Detect which cell encompasses the target text, then output its [x, y] center coordinate. 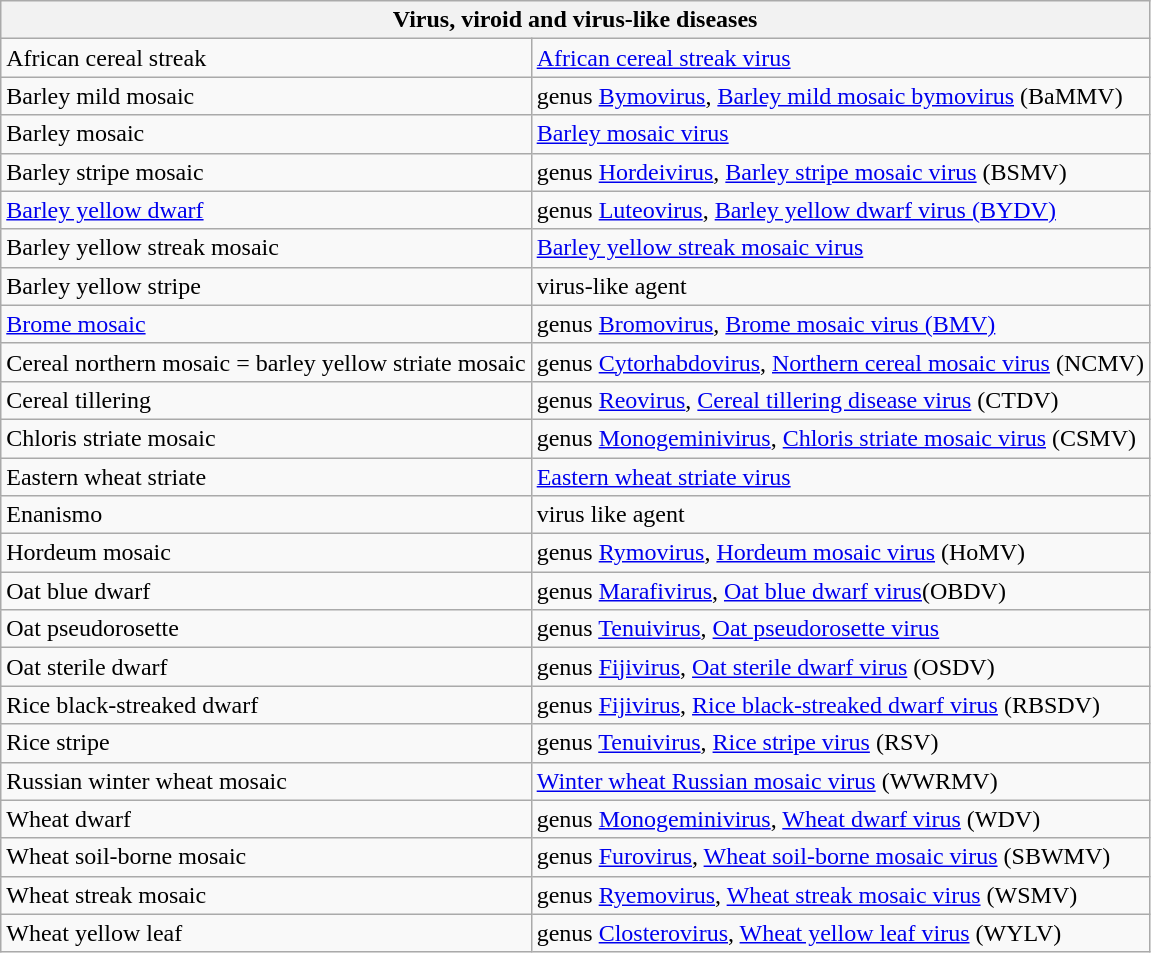
genus Bromovirus, Brome mosaic virus (BMV) [840, 324]
Hordeum mosaic [266, 553]
virus-like agent [840, 286]
Eastern wheat striate virus [840, 477]
Wheat dwarf [266, 819]
genus Rymovirus, Hordeum mosaic virus (HoMV) [840, 553]
Oat blue dwarf [266, 591]
Barley mild mosaic [266, 96]
Cereal tillering [266, 400]
Rice stripe [266, 743]
genus Reovirus, Cereal tillering disease virus (CTDV) [840, 400]
genus Monogeminivirus, Wheat dwarf virus (WDV) [840, 819]
Barley yellow streak mosaic [266, 248]
Russian winter wheat mosaic [266, 781]
genus Furovirus, Wheat soil-borne mosaic virus (SBWMV) [840, 857]
Oat pseudorosette [266, 629]
Oat sterile dwarf [266, 667]
genus Tenuivirus, Oat pseudorosette virus [840, 629]
Chloris striate mosaic [266, 438]
Eastern wheat striate [266, 477]
genus Ryemovirus, Wheat streak mosaic virus (WSMV) [840, 895]
Brome mosaic [266, 324]
genus Fijivirus, Oat sterile dwarf virus (OSDV) [840, 667]
Barley mosaic [266, 134]
Rice black-streaked dwarf [266, 705]
virus like agent [840, 515]
Barley yellow streak mosaic virus [840, 248]
genus Bymovirus, Barley mild mosaic bymovirus (BaMMV) [840, 96]
genus Tenuivirus, Rice stripe virus (RSV) [840, 743]
Barley yellow dwarf [266, 210]
genus Closterovirus, Wheat yellow leaf virus (WYLV) [840, 933]
genus Marafivirus, Oat blue dwarf virus(OBDV) [840, 591]
Barley stripe mosaic [266, 172]
genus Hordeivirus, Barley stripe mosaic virus (BSMV) [840, 172]
Cereal northern mosaic = barley yellow striate mosaic [266, 362]
Enanismo [266, 515]
Barley yellow stripe [266, 286]
genus Monogeminivirus, Chloris striate mosaic virus (CSMV) [840, 438]
Wheat streak mosaic [266, 895]
Barley mosaic virus [840, 134]
Virus, viroid and virus-like diseases [576, 20]
African cereal streak [266, 58]
Wheat soil-borne mosaic [266, 857]
African cereal streak virus [840, 58]
genus Fijivirus, Rice black-streaked dwarf virus (RBSDV) [840, 705]
Wheat yellow leaf [266, 933]
Winter wheat Russian mosaic virus (WWRMV) [840, 781]
genus Cytorhabdovirus, Northern cereal mosaic virus (NCMV) [840, 362]
genus Luteovirus, Barley yellow dwarf virus (BYDV) [840, 210]
